Identify which cell holds the provided text, then report its (x, y) central coordinate. 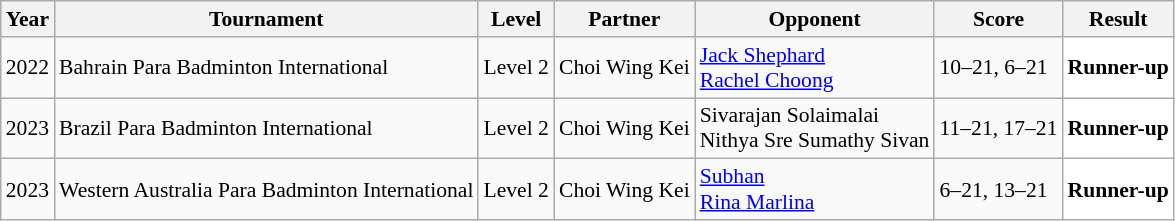
Bahrain Para Badminton International (266, 68)
Brazil Para Badminton International (266, 128)
Year (28, 19)
11–21, 17–21 (998, 128)
Jack Shephard Rachel Choong (815, 68)
Western Australia Para Badminton International (266, 190)
Level (516, 19)
Score (998, 19)
Subhan Rina Marlina (815, 190)
Opponent (815, 19)
Tournament (266, 19)
Result (1118, 19)
6–21, 13–21 (998, 190)
Sivarajan Solaimalai Nithya Sre Sumathy Sivan (815, 128)
Partner (624, 19)
10–21, 6–21 (998, 68)
2022 (28, 68)
